Identify which cell holds the provided text, then report its (x, y) central coordinate. 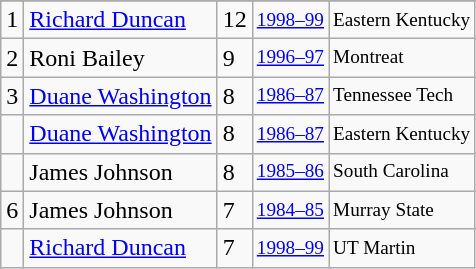
6 (12, 210)
3 (12, 96)
9 (234, 58)
Murray State (402, 210)
1985–86 (290, 172)
Roni Bailey (120, 58)
2 (12, 58)
1996–97 (290, 58)
UT Martin (402, 248)
Tennessee Tech (402, 96)
South Carolina (402, 172)
1 (12, 20)
12 (234, 20)
Montreat (402, 58)
1984–85 (290, 210)
